Identify which cell holds the provided text, then report its (X, Y) central coordinate. 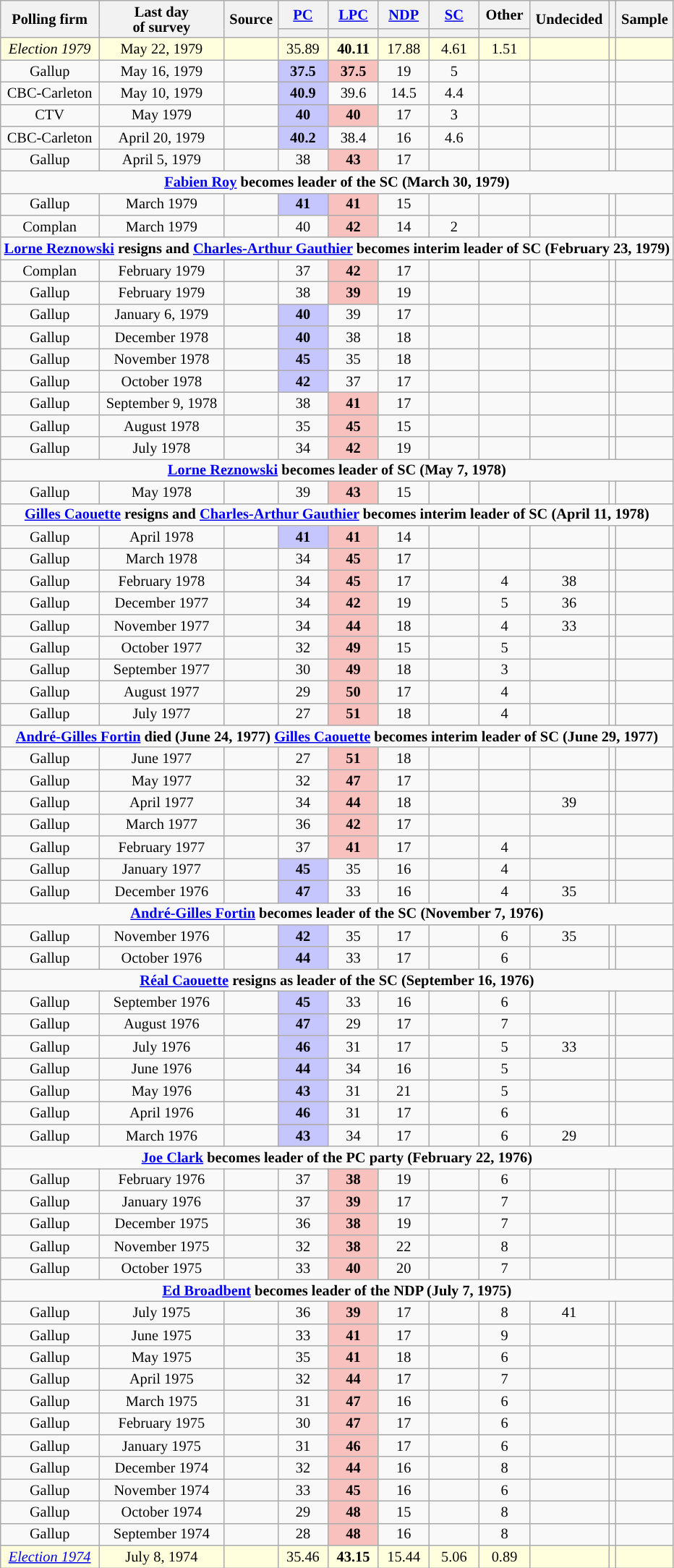
Ed Broadbent becomes leader of the NDP (July 7, 1975) (337, 1290)
April 1975 (161, 1379)
20 (404, 1269)
Last day of survey (161, 19)
December 1974 (161, 1468)
1.51 (505, 49)
4.61 (454, 49)
35.89 (303, 49)
March 1977 (161, 825)
SC (454, 14)
Undecided (568, 19)
May 22, 1979 (161, 49)
2 (454, 226)
May 1979 (161, 116)
39.6 (354, 93)
May 1976 (161, 1091)
Other (505, 14)
22 (404, 1245)
September 1974 (161, 1535)
April 1976 (161, 1114)
May 10, 1979 (161, 93)
July 1977 (161, 715)
September 9, 1978 (161, 404)
40.2 (303, 137)
Lorne Reznowski becomes leader of SC (May 7, 1978) (337, 470)
9 (505, 1335)
November 1977 (161, 625)
Lorne Reznowski resigns and Charles-Arthur Gauthier becomes interim leader of SC (February 23, 1979) (337, 249)
35.46 (303, 1556)
0.89 (505, 1556)
NDP (404, 14)
38.4 (354, 137)
Source (251, 19)
15.44 (404, 1556)
4.4 (454, 93)
November 1978 (161, 359)
July 1975 (161, 1312)
14.5 (404, 93)
August 1978 (161, 425)
January 1977 (161, 869)
Polling firm (50, 19)
May 1978 (161, 492)
July 1978 (161, 448)
November 1974 (161, 1490)
28 (303, 1535)
August 1977 (161, 691)
December 1976 (161, 891)
October 1978 (161, 382)
June 1977 (161, 758)
Fabien Roy becomes leader of the SC (March 30, 1979) (337, 182)
June 1975 (161, 1335)
January 1976 (161, 1202)
August 1976 (161, 1024)
June 1976 (161, 1069)
Election 1979 (50, 49)
February 1977 (161, 848)
March 1976 (161, 1135)
November 1976 (161, 936)
Election 1974 (50, 1556)
April 1977 (161, 803)
December 1977 (161, 603)
May 16, 1979 (161, 71)
February 1976 (161, 1179)
October 1977 (161, 648)
4.6 (454, 137)
Joe Clark becomes leader of the PC party (February 22, 1976) (337, 1157)
40.11 (354, 49)
October 1975 (161, 1269)
February 1975 (161, 1423)
André-Gilles Fortin died (June 24, 1977) Gilles Caouette becomes interim leader of SC (June 29, 1977) (337, 736)
50 (354, 691)
January 6, 1979 (161, 315)
July 1976 (161, 1047)
March 1978 (161, 558)
July 8, 1974 (161, 1556)
April 20, 1979 (161, 137)
May 1975 (161, 1357)
November 1975 (161, 1245)
April 1978 (161, 537)
January 1975 (161, 1445)
Réal Caouette resigns as leader of the SC (September 16, 1976) (337, 981)
December 1975 (161, 1224)
February 1978 (161, 581)
17.88 (404, 49)
April 5, 1979 (161, 159)
André-Gilles Fortin becomes leader of the SC (November 7, 1976) (337, 914)
43.15 (354, 1556)
PC (303, 14)
September 1976 (161, 1002)
May 1977 (161, 781)
21 (404, 1091)
October 1974 (161, 1512)
September 1977 (161, 670)
40.9 (303, 93)
October 1976 (161, 958)
March 1975 (161, 1402)
CTV (50, 116)
Gilles Caouette resigns and Charles-Arthur Gauthier becomes interim leader of SC (April 11, 1978) (337, 515)
5.06 (454, 1556)
December 1978 (161, 337)
Sample (645, 19)
LPC (354, 14)
